Determine the (x, y) coordinate at the center of the cell enclosing the given text.  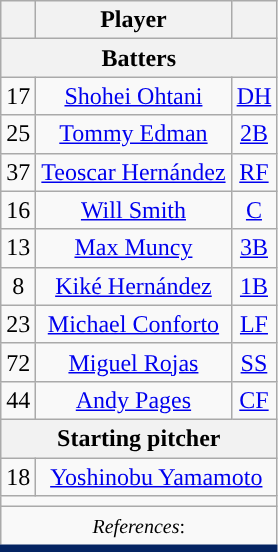
18 (18, 477)
72 (18, 362)
SS (254, 362)
Starting pitcher (139, 438)
Will Smith (134, 210)
References: (139, 528)
Kiké Hernández (134, 286)
Batters (139, 58)
RF (254, 172)
LF (254, 324)
Max Muncy (134, 248)
DH (254, 96)
8 (18, 286)
37 (18, 172)
Michael Conforto (134, 324)
Player (134, 20)
23 (18, 324)
Miguel Rojas (134, 362)
13 (18, 248)
Yoshinobu Yamamoto (156, 477)
17 (18, 96)
25 (18, 134)
C (254, 210)
Andy Pages (134, 400)
44 (18, 400)
CF (254, 400)
Shohei Ohtani (134, 96)
Tommy Edman (134, 134)
1B (254, 286)
2B (254, 134)
3B (254, 248)
16 (18, 210)
Teoscar Hernández (134, 172)
